Provide the (x, y) coordinate of the cell's center where the given text is located.  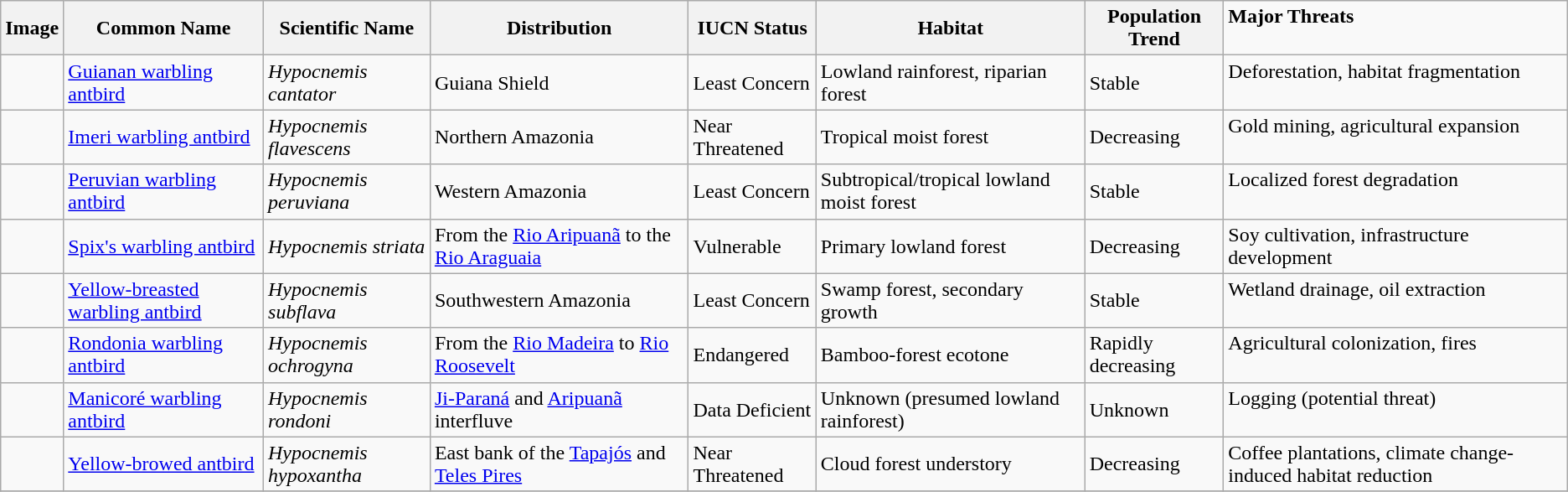
Gold mining, agricultural expansion (1395, 137)
Guiana Shield (560, 82)
Wetland drainage, oil extraction (1395, 300)
Imeri warbling antbird (164, 137)
Rapidly decreasing (1154, 355)
Tropical moist forest (950, 137)
Agricultural colonization, fires (1395, 355)
Endangered (752, 355)
Northern Amazonia (560, 137)
Yellow-breasted warbling antbird (164, 300)
Major Threats (1395, 28)
Hypocnemis hypoxantha (347, 464)
Localized forest degradation (1395, 191)
Hypocnemis peruviana (347, 191)
Manicoré warbling antbird (164, 409)
Vulnerable (752, 246)
Distribution (560, 28)
Spix's warbling antbird (164, 246)
Data Deficient (752, 409)
Swamp forest, secondary growth (950, 300)
Southwestern Amazonia (560, 300)
Habitat (950, 28)
IUCN Status (752, 28)
Population Trend (1154, 28)
Hypocnemis subflava (347, 300)
From the Rio Madeira to Rio Roosevelt (560, 355)
Bamboo-forest ecotone (950, 355)
Unknown (1154, 409)
Cloud forest understory (950, 464)
Peruvian warbling antbird (164, 191)
Hypocnemis flavescens (347, 137)
From the Rio Aripuanã to the Rio Araguaia (560, 246)
Logging (potential threat) (1395, 409)
Common Name (164, 28)
Hypocnemis rondoni (347, 409)
Scientific Name (347, 28)
Hypocnemis ochrogyna (347, 355)
Hypocnemis cantator (347, 82)
Image (32, 28)
Soy cultivation, infrastructure development (1395, 246)
Rondonia warbling antbird (164, 355)
Hypocnemis striata (347, 246)
East bank of the Tapajós and Teles Pires (560, 464)
Primary lowland forest (950, 246)
Lowland rainforest, riparian forest (950, 82)
Western Amazonia (560, 191)
Unknown (presumed lowland rainforest) (950, 409)
Guianan warbling antbird (164, 82)
Ji-Paraná and Aripuanã interfluve (560, 409)
Subtropical/tropical lowland moist forest (950, 191)
Deforestation, habitat fragmentation (1395, 82)
Coffee plantations, climate change-induced habitat reduction (1395, 464)
Yellow-browed antbird (164, 464)
